Determine the [X, Y] coordinate at the center of the cell enclosing the given text.  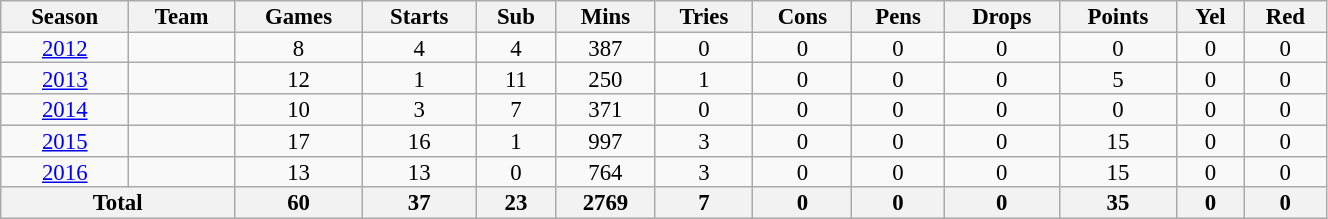
Cons [802, 16]
997 [606, 140]
11 [516, 78]
Points [1118, 16]
Total [118, 204]
Sub [516, 16]
16 [420, 140]
2769 [606, 204]
5 [1118, 78]
387 [606, 48]
250 [606, 78]
60 [299, 204]
37 [420, 204]
Drops [1002, 16]
23 [516, 204]
371 [606, 110]
2016 [65, 172]
Starts [420, 16]
Red [1285, 16]
Team [182, 16]
Games [299, 16]
12 [299, 78]
2012 [65, 48]
Yel [1211, 16]
Tries [704, 16]
8 [299, 48]
764 [606, 172]
Season [65, 16]
35 [1118, 204]
Mins [606, 16]
2013 [65, 78]
Pens [898, 16]
2015 [65, 140]
17 [299, 140]
2014 [65, 110]
10 [299, 110]
